For the text-containing cell, return its midpoint in (x, y) coordinate format. 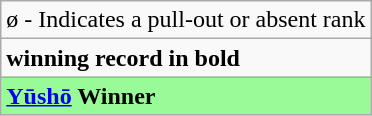
winning record in bold (186, 58)
Yūshō Winner (186, 96)
ø - Indicates a pull-out or absent rank (186, 20)
